Identify which cell holds the provided text, then report its [X, Y] central coordinate. 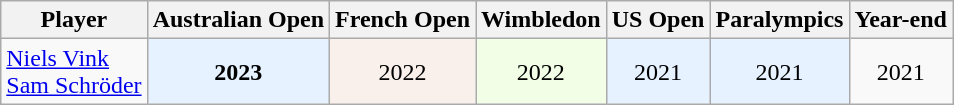
Wimbledon [542, 20]
US Open [658, 20]
Year-end [901, 20]
Paralympics [780, 20]
French Open [403, 20]
Niels Vink Sam Schröder [74, 72]
Australian Open [238, 20]
Player [74, 20]
2023 [238, 72]
